Determine the [X, Y] coordinate at the center of the cell enclosing the given text.  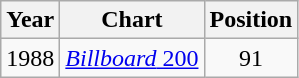
Billboard 200 [132, 58]
Position [251, 20]
1988 [30, 58]
91 [251, 58]
Chart [132, 20]
Year [30, 20]
